Detect which cell encompasses the target text, then output its (X, Y) center coordinate. 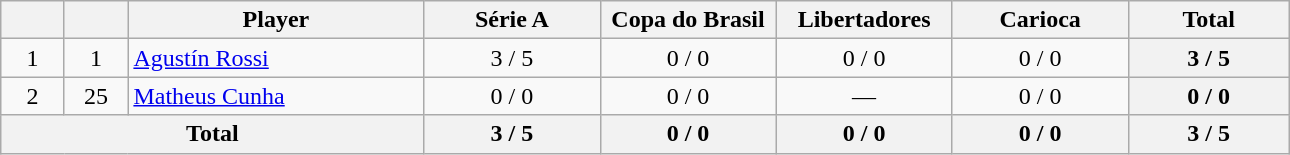
Matheus Cunha (276, 96)
Carioca (1040, 20)
Player (276, 20)
25 (96, 96)
2 (33, 96)
Copa do Brasil (688, 20)
Libertadores (864, 20)
Série A (512, 20)
— (864, 96)
Agustín Rossi (276, 58)
